Determine the (x, y) coordinate at the center of the cell enclosing the given text.  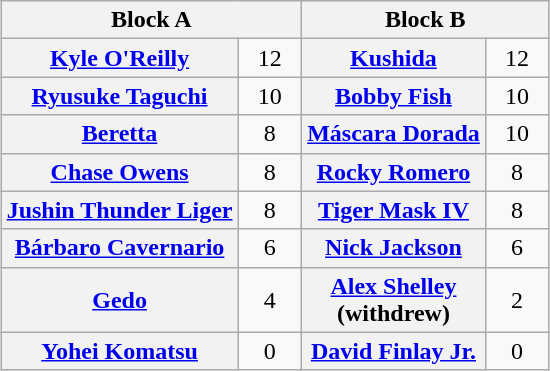
Block B (426, 20)
Tiger Mask IV (394, 210)
Yohei Komatsu (120, 351)
Bobby Fish (394, 96)
Máscara Dorada (394, 134)
Beretta (120, 134)
Kushida (394, 58)
Bárbaro Cavernario (120, 248)
Nick Jackson (394, 248)
Kyle O'Reilly (120, 58)
Gedo (120, 300)
David Finlay Jr. (394, 351)
2 (517, 300)
Chase Owens (120, 172)
Jushin Thunder Liger (120, 210)
4 (270, 300)
Rocky Romero (394, 172)
Block A (151, 20)
Ryusuke Taguchi (120, 96)
Alex Shelley(withdrew) (394, 300)
